For the text-containing cell, return its midpoint in [X, Y] coordinate format. 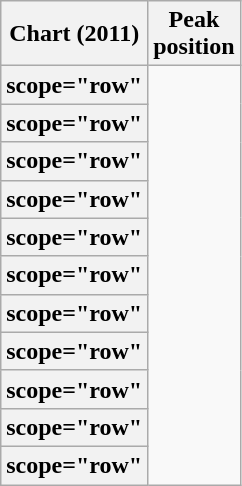
Chart (2011) [74, 34]
Peakposition [194, 34]
